Find where the given text appears and provide that cell's center as [x, y] coordinate. 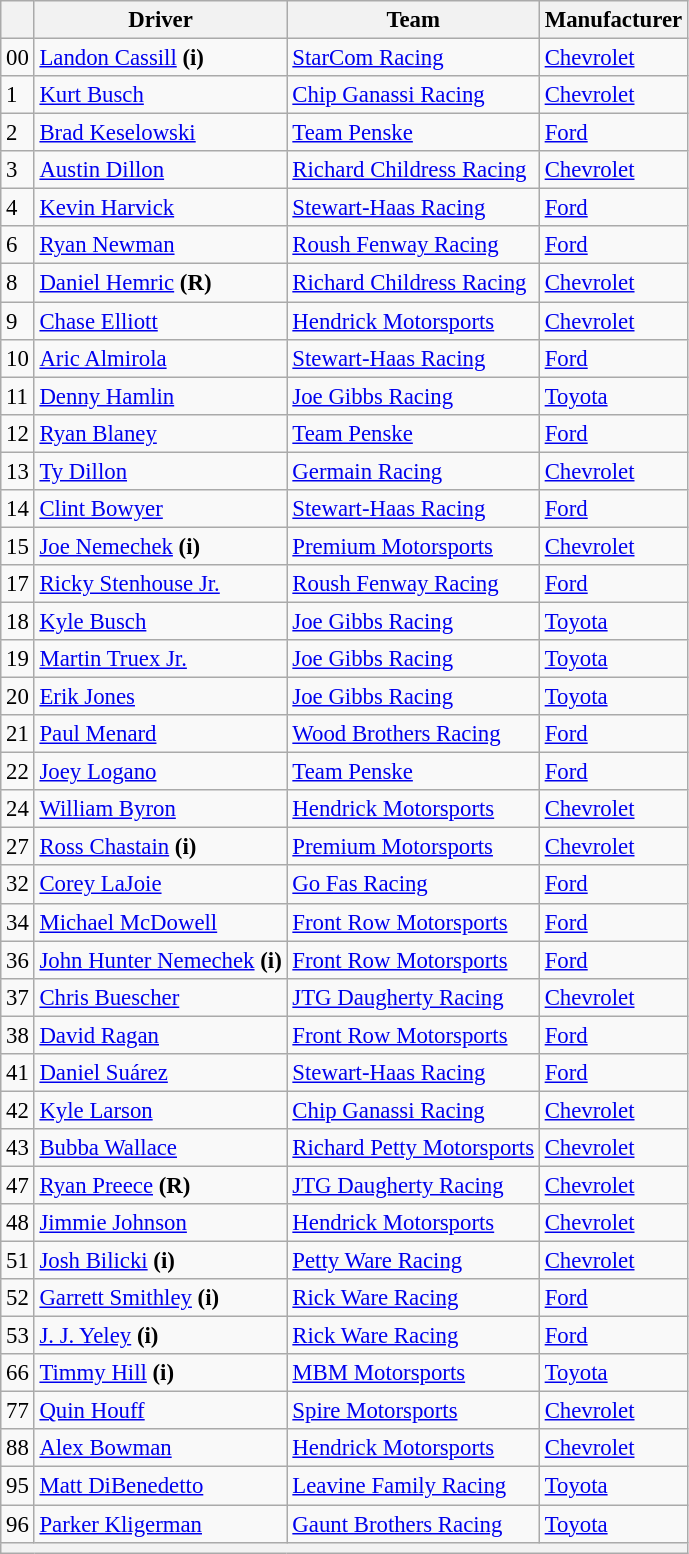
48 [18, 1223]
Joey Logano [160, 772]
36 [18, 960]
18 [18, 621]
John Hunter Nemechek (i) [160, 960]
53 [18, 1336]
34 [18, 922]
24 [18, 809]
Manufacturer [613, 20]
66 [18, 1373]
8 [18, 283]
9 [18, 321]
Chase Elliott [160, 321]
Richard Petty Motorsports [413, 1148]
Kyle Larson [160, 1110]
Michael McDowell [160, 922]
Martin Truex Jr. [160, 659]
95 [18, 1486]
96 [18, 1524]
Daniel Hemric (R) [160, 283]
Kevin Harvick [160, 208]
David Ragan [160, 1035]
Paul Menard [160, 734]
1 [18, 95]
Clint Bowyer [160, 509]
Aric Almirola [160, 358]
88 [18, 1449]
Gaunt Brothers Racing [413, 1524]
Garrett Smithley (i) [160, 1298]
Josh Bilicki (i) [160, 1261]
41 [18, 1073]
Jimmie Johnson [160, 1223]
19 [18, 659]
Petty Ware Racing [413, 1261]
Ryan Blaney [160, 433]
42 [18, 1110]
20 [18, 697]
Leavine Family Racing [413, 1486]
Kyle Busch [160, 621]
Bubba Wallace [160, 1148]
52 [18, 1298]
10 [18, 358]
11 [18, 396]
32 [18, 885]
Driver [160, 20]
43 [18, 1148]
Spire Motorsports [413, 1411]
17 [18, 584]
27 [18, 847]
Germain Racing [413, 471]
Erik Jones [160, 697]
Austin Dillon [160, 170]
3 [18, 170]
Go Fas Racing [413, 885]
Wood Brothers Racing [413, 734]
38 [18, 1035]
Chris Buescher [160, 997]
21 [18, 734]
Team [413, 20]
47 [18, 1185]
6 [18, 245]
51 [18, 1261]
Kurt Busch [160, 95]
37 [18, 997]
00 [18, 58]
William Byron [160, 809]
13 [18, 471]
2 [18, 133]
Joe Nemechek (i) [160, 546]
14 [18, 509]
12 [18, 433]
77 [18, 1411]
Denny Hamlin [160, 396]
Brad Keselowski [160, 133]
Parker Kligerman [160, 1524]
Daniel Suárez [160, 1073]
22 [18, 772]
Landon Cassill (i) [160, 58]
StarCom Racing [413, 58]
15 [18, 546]
Corey LaJoie [160, 885]
4 [18, 208]
Ryan Preece (R) [160, 1185]
Quin Houff [160, 1411]
Ty Dillon [160, 471]
Ricky Stenhouse Jr. [160, 584]
Ross Chastain (i) [160, 847]
Timmy Hill (i) [160, 1373]
MBM Motorsports [413, 1373]
Alex Bowman [160, 1449]
Ryan Newman [160, 245]
J. J. Yeley (i) [160, 1336]
Matt DiBenedetto [160, 1486]
